Find where the given text appears and provide that cell's center as (x, y) coordinate. 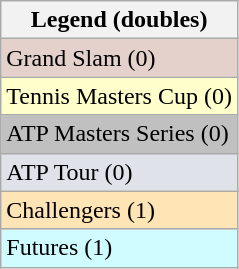
Legend (doubles) (120, 20)
Futures (1) (120, 248)
Challengers (1) (120, 210)
Grand Slam (0) (120, 58)
ATP Masters Series (0) (120, 134)
ATP Tour (0) (120, 172)
Tennis Masters Cup (0) (120, 96)
